Detect which cell encompasses the target text, then output its (X, Y) center coordinate. 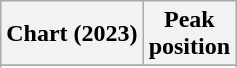
Chart (2023) (72, 34)
Peakposition (189, 34)
